Identify which cell holds the provided text, then report its (X, Y) central coordinate. 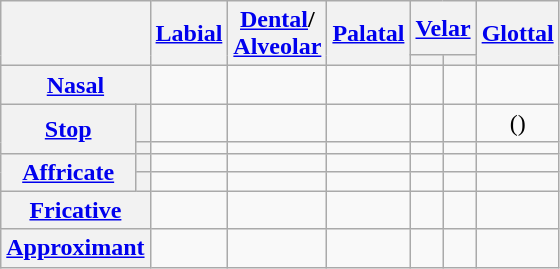
Nasal (76, 85)
Stop (68, 128)
Affricate (68, 172)
Labial (189, 34)
Palatal (368, 34)
Approximant (76, 248)
Fricative (76, 210)
Velar (443, 28)
Dental/Alveolar (278, 34)
() (518, 123)
Glottal (518, 34)
